Scan for the cell matching the given text and deliver its [x, y] coordinate at center. 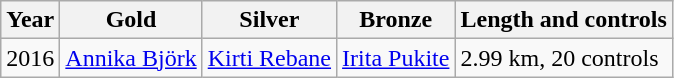
Year [30, 20]
2016 [30, 58]
Gold [131, 20]
Bronze [396, 20]
Silver [269, 20]
Annika Björk [131, 58]
2.99 km, 20 controls [564, 58]
Kirti Rebane [269, 58]
Length and controls [564, 20]
Irita Pukite [396, 58]
